For the text-containing cell, return its midpoint in [X, Y] coordinate format. 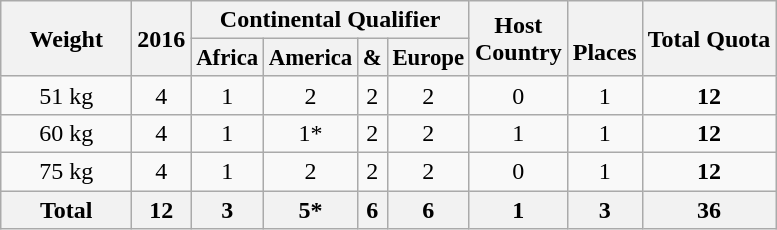
51 kg [66, 95]
60 kg [66, 133]
Places [604, 39]
36 [709, 210]
5* [310, 210]
Europe [428, 58]
2016 [162, 39]
Total [66, 210]
Total Quota [709, 39]
America [310, 58]
Weight [66, 39]
1* [310, 133]
HostCountry [518, 39]
Continental Qualifier [330, 20]
& [373, 58]
75 kg [66, 172]
Africa [228, 58]
